Return the (x, y) coordinate for the center point of the cell that contains the specified text.  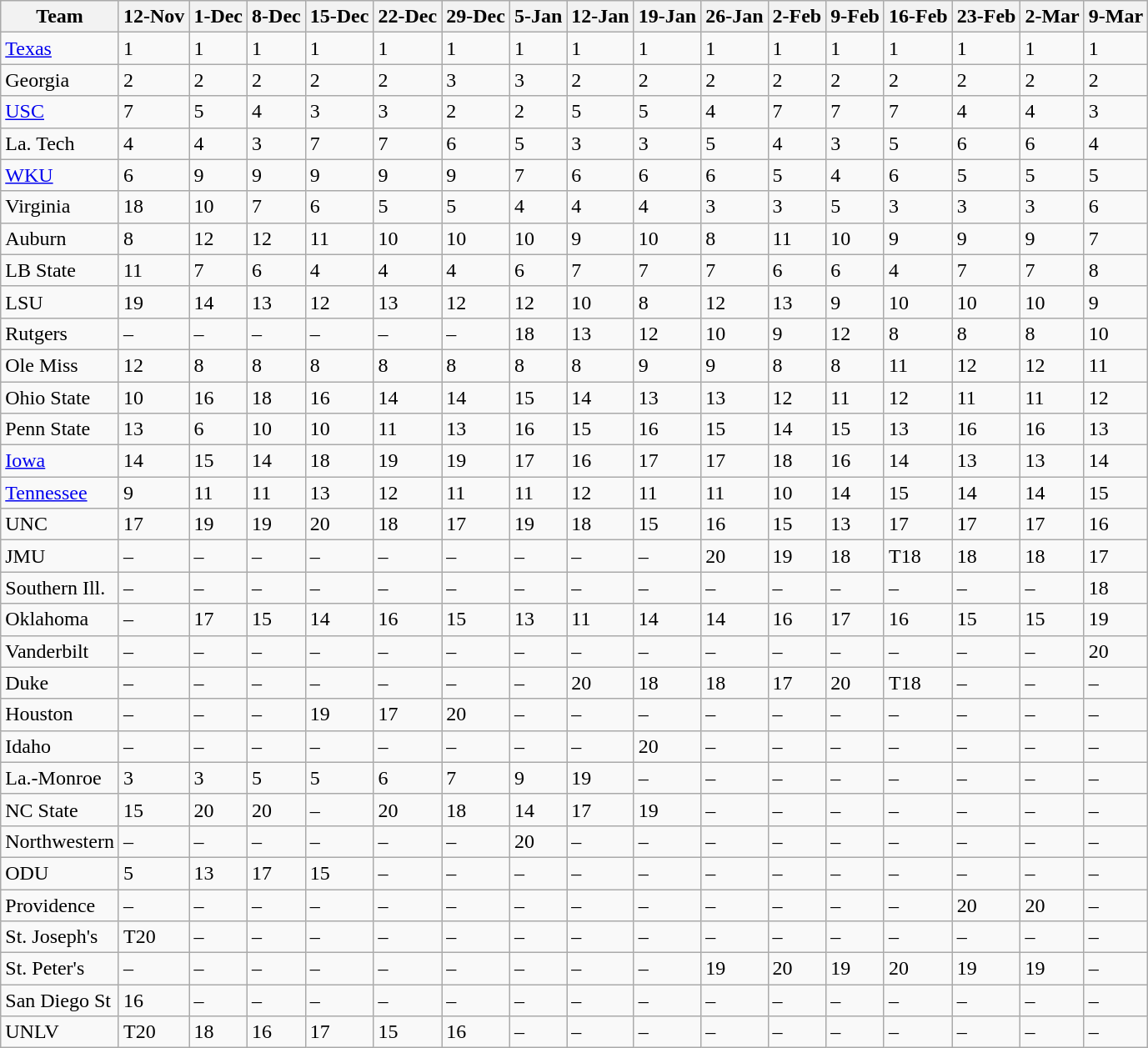
2-Mar (1052, 17)
St. Joseph's (60, 937)
16-Feb (918, 17)
5-Jan (538, 17)
22-Dec (408, 17)
St. Peter's (60, 969)
Ohio State (60, 398)
NC State (60, 810)
26-Jan (734, 17)
UNLV (60, 1032)
San Diego St (60, 1000)
Oklahoma (60, 619)
Penn State (60, 429)
Ole Miss (60, 365)
LSU (60, 302)
15-Dec (339, 17)
Southern Ill. (60, 588)
23-Feb (986, 17)
Houston (60, 715)
La. Tech (60, 143)
9-Feb (855, 17)
Virginia (60, 207)
9-Mar (1115, 17)
UNC (60, 524)
Duke (60, 683)
USC (60, 112)
Texas (60, 48)
Idaho (60, 746)
Iowa (60, 461)
8-Dec (277, 17)
Rutgers (60, 333)
Vanderbilt (60, 651)
12-Nov (153, 17)
Auburn (60, 238)
12-Jan (600, 17)
Georgia (60, 80)
Team (60, 17)
JMU (60, 556)
1-Dec (218, 17)
29-Dec (476, 17)
Providence (60, 905)
WKU (60, 175)
2-Feb (797, 17)
19-Jan (667, 17)
ODU (60, 873)
Northwestern (60, 841)
Tennessee (60, 493)
La.-Monroe (60, 778)
LB State (60, 270)
